From the cell containing the given text, extract its center point as [X, Y] coordinate. 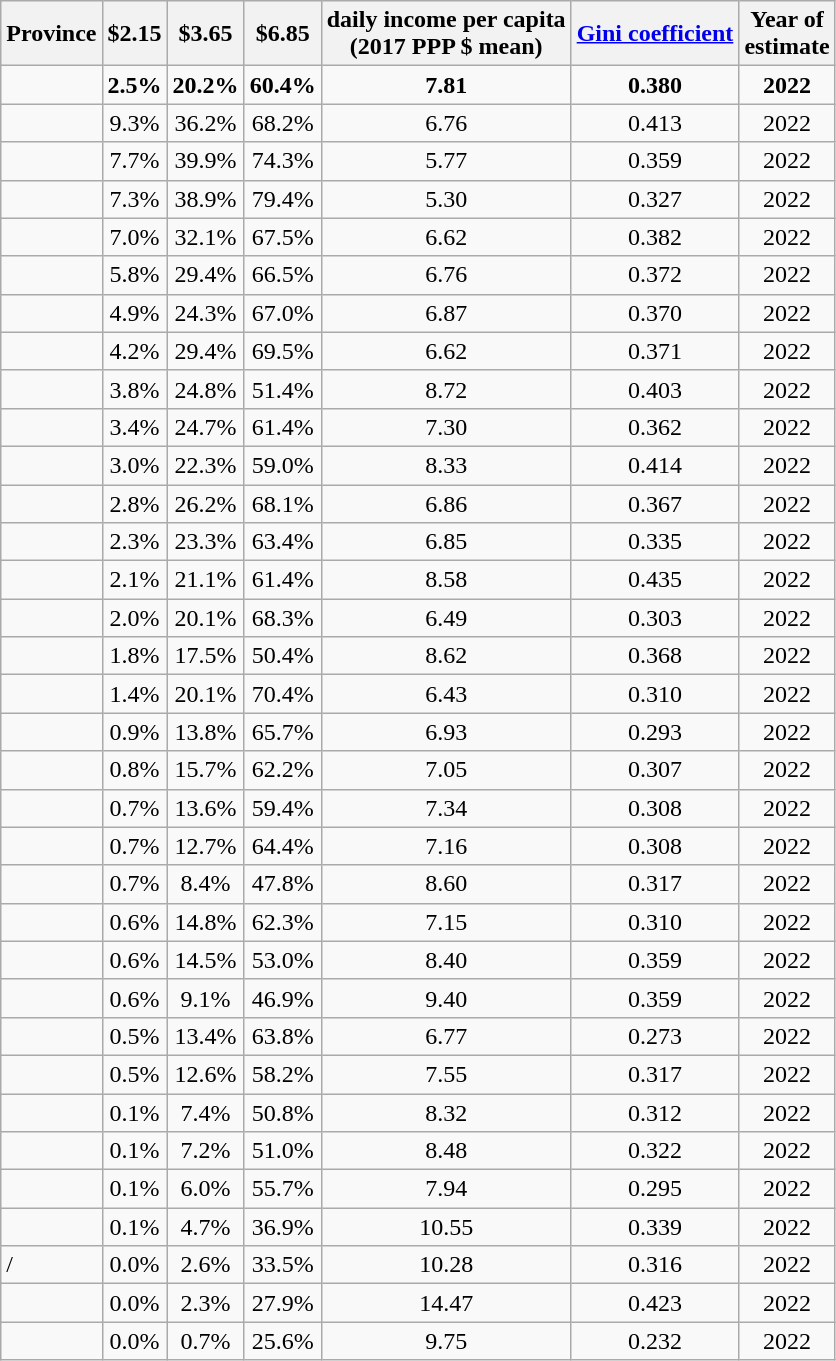
10.28 [446, 1265]
7.30 [446, 427]
7.94 [446, 1189]
0.368 [655, 656]
60.4% [282, 85]
0.232 [655, 1341]
$6.85 [282, 34]
8.58 [446, 580]
63.8% [282, 1036]
7.16 [446, 846]
74.3% [282, 161]
14.47 [446, 1303]
7.0% [134, 237]
47.8% [282, 884]
0.370 [655, 313]
65.7% [282, 732]
0.312 [655, 1113]
7.7% [134, 161]
12.7% [206, 846]
63.4% [282, 542]
24.7% [206, 427]
2.6% [206, 1265]
8.33 [446, 465]
10.55 [446, 1227]
7.3% [134, 199]
Gini coefficient [655, 34]
5.8% [134, 275]
1.4% [134, 694]
$3.65 [206, 34]
4.9% [134, 313]
58.2% [282, 1074]
13.4% [206, 1036]
27.9% [282, 1303]
0.303 [655, 618]
2.5% [134, 85]
32.1% [206, 237]
0.414 [655, 465]
9.40 [446, 998]
4.7% [206, 1227]
0.423 [655, 1303]
6.77 [446, 1036]
3.8% [134, 389]
15.7% [206, 770]
8.32 [446, 1113]
9.1% [206, 998]
8.4% [206, 884]
Year ofestimate [787, 34]
0.403 [655, 389]
7.55 [446, 1074]
59.0% [282, 465]
6.49 [446, 618]
9.75 [446, 1341]
0.295 [655, 1189]
62.3% [282, 922]
67.5% [282, 237]
17.5% [206, 656]
0.8% [134, 770]
6.85 [446, 542]
13.6% [206, 808]
5.30 [446, 199]
0.435 [655, 580]
2.0% [134, 618]
0.372 [655, 275]
2.1% [134, 580]
8.48 [446, 1151]
0.371 [655, 351]
7.15 [446, 922]
50.4% [282, 656]
4.2% [134, 351]
0.335 [655, 542]
0.367 [655, 503]
62.2% [282, 770]
22.3% [206, 465]
33.5% [282, 1265]
$2.15 [134, 34]
7.81 [446, 85]
79.4% [282, 199]
7.05 [446, 770]
25.6% [282, 1341]
68.2% [282, 123]
6.0% [206, 1189]
68.1% [282, 503]
5.77 [446, 161]
Province [52, 34]
0.362 [655, 427]
26.2% [206, 503]
38.9% [206, 199]
2.8% [134, 503]
1.8% [134, 656]
39.9% [206, 161]
24.3% [206, 313]
daily income per capita(2017 PPP $ mean) [446, 34]
46.9% [282, 998]
7.4% [206, 1113]
9.3% [134, 123]
51.0% [282, 1151]
0.307 [655, 770]
6.87 [446, 313]
51.4% [282, 389]
69.5% [282, 351]
0.9% [134, 732]
6.86 [446, 503]
7.34 [446, 808]
0.327 [655, 199]
64.4% [282, 846]
24.8% [206, 389]
0.382 [655, 237]
23.3% [206, 542]
36.9% [282, 1227]
67.0% [282, 313]
53.0% [282, 960]
6.93 [446, 732]
68.3% [282, 618]
8.72 [446, 389]
70.4% [282, 694]
13.8% [206, 732]
8.62 [446, 656]
0.293 [655, 732]
0.322 [655, 1151]
55.7% [282, 1189]
7.2% [206, 1151]
6.43 [446, 694]
8.60 [446, 884]
8.40 [446, 960]
0.339 [655, 1227]
0.273 [655, 1036]
0.316 [655, 1265]
50.8% [282, 1113]
59.4% [282, 808]
0.413 [655, 123]
14.8% [206, 922]
21.1% [206, 580]
12.6% [206, 1074]
3.0% [134, 465]
36.2% [206, 123]
66.5% [282, 275]
0.380 [655, 85]
14.5% [206, 960]
20.2% [206, 85]
3.4% [134, 427]
/ [52, 1265]
